Locate the cell with the specified text and output its (X, Y) center coordinate. 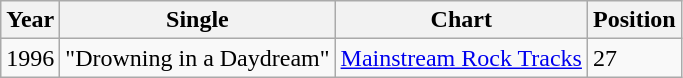
Position (634, 20)
Mainstream Rock Tracks (461, 58)
Chart (461, 20)
27 (634, 58)
"Drowning in a Daydream" (198, 58)
Year (30, 20)
Single (198, 20)
1996 (30, 58)
